Return (x, y) of the center of cell containing provided text 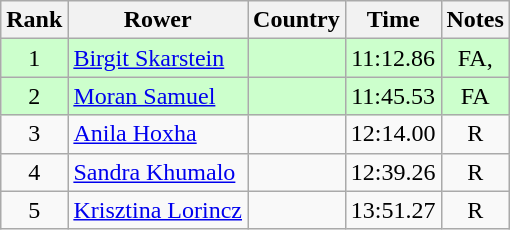
12:39.26 (393, 172)
11:12.86 (393, 58)
Country (297, 20)
Krisztina Lorincz (158, 210)
11:45.53 (393, 96)
Moran Samuel (158, 96)
Time (393, 20)
2 (34, 96)
FA (475, 96)
12:14.00 (393, 134)
5 (34, 210)
Anila Hoxha (158, 134)
Rower (158, 20)
1 (34, 58)
Notes (475, 20)
Rank (34, 20)
4 (34, 172)
FA, (475, 58)
13:51.27 (393, 210)
Sandra Khumalo (158, 172)
Birgit Skarstein (158, 58)
3 (34, 134)
